Return the [X, Y] coordinate for the center point of the cell that contains the specified text.  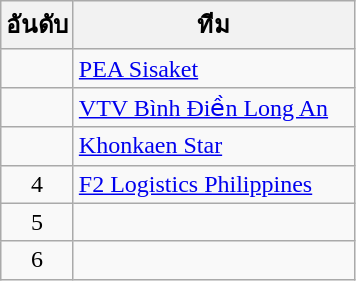
5 [38, 222]
อันดับ [38, 26]
4 [38, 184]
VTV Bình Điền Long An [214, 107]
F2 Logistics Philippines [214, 184]
6 [38, 260]
PEA Sisaket [214, 68]
Khonkaen Star [214, 146]
ทีม [214, 26]
